Pinpoint the cell where the given text exists, returning its (X, Y) midpoint coordinate. 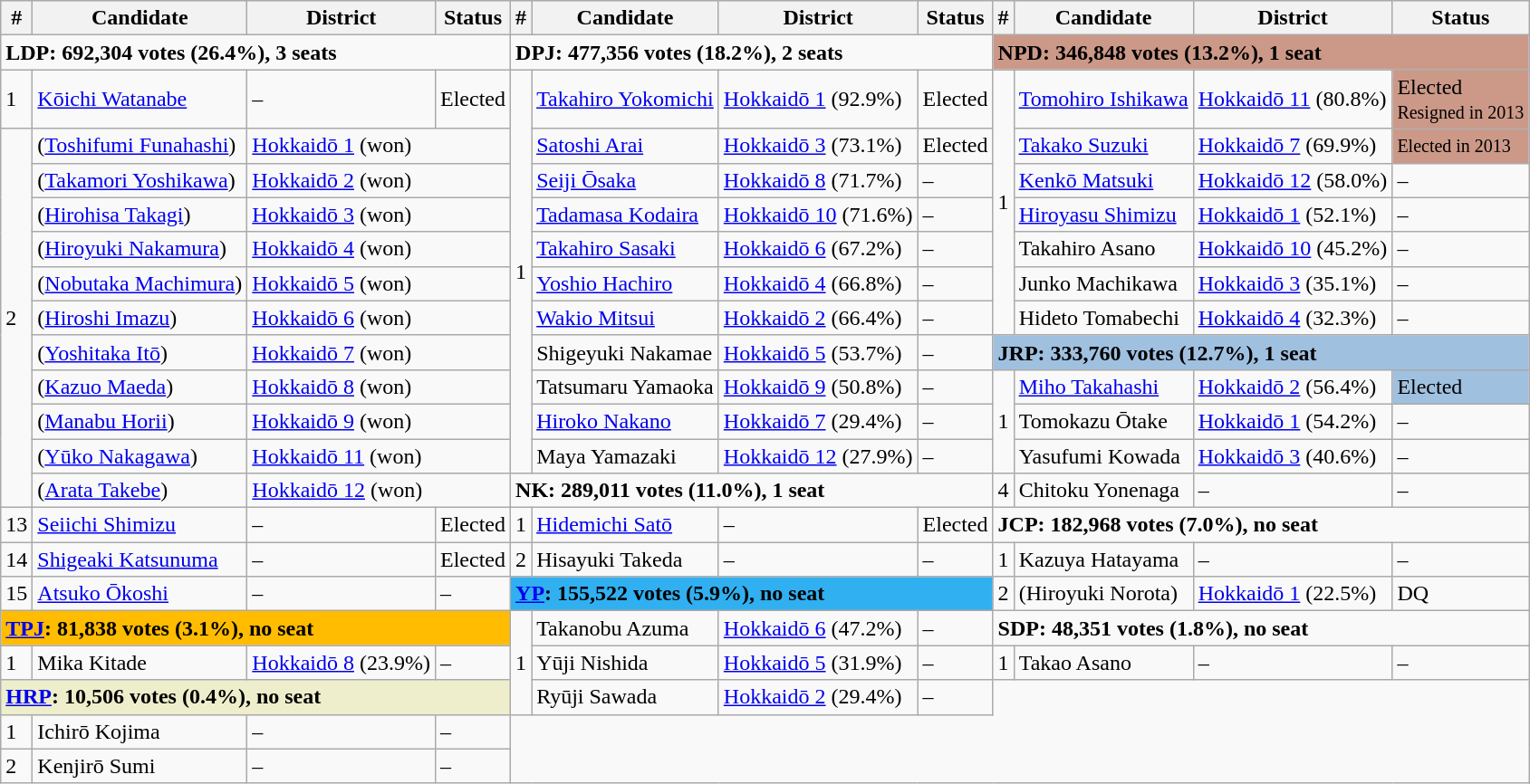
Hokkaidō 7 (won) (379, 352)
Hokkaidō 3 (73.1%) (818, 146)
(Hirohisa Takagi) (140, 215)
Hokkaidō 2 (66.4%) (818, 318)
Takahiro Yokomichi (625, 100)
Hokkaidō 9 (won) (379, 421)
Hokkaidō 7 (69.9%) (1293, 146)
Hokkaidō 8 (won) (379, 387)
ElectedResigned in 2013 (1460, 100)
(Hiroyuki Nakamura) (140, 249)
Hiroko Nakano (625, 421)
Seiji Ōsaka (625, 180)
Hisayuki Takeda (625, 559)
Kenkō Matsuki (1103, 180)
Elected in 2013 (1460, 146)
Yoshio Hachiro (625, 283)
Hokkaidō 1 (52.1%) (1293, 215)
Seiichi Shimizu (140, 525)
Takao Asano (1103, 663)
(Nobutaka Machimura) (140, 283)
(Yoshitaka Itō) (140, 352)
(Yūko Nakagawa) (140, 455)
HRP: 10,506 votes (0.4%), no seat (255, 697)
DPJ: 477,356 votes (18.2%), 2 seats (752, 53)
Hokkaidō 10 (45.2%) (1293, 249)
LDP: 692,304 votes (26.4%), 3 seats (255, 53)
Kazuya Hatayama (1103, 559)
Mika Kitade (140, 663)
Kōichi Watanabe (140, 100)
SDP: 48,351 votes (1.8%), no seat (1261, 628)
Hokkaidō 4 (66.8%) (818, 283)
Hokkaidō 6 (won) (379, 318)
Kenjirō Sumi (140, 766)
Hideto Tomabechi (1103, 318)
Hokkaidō 9 (50.8%) (818, 387)
Hokkaidō 7 (29.4%) (818, 421)
Hokkaidō 5 (53.7%) (818, 352)
Hokkaidō 1 (22.5%) (1293, 594)
Hokkaidō 11 (80.8%) (1293, 100)
Takahiro Asano (1103, 249)
NPD: 346,848 votes (13.2%), 1 seat (1261, 53)
Hokkaidō 8 (71.7%) (818, 180)
(Hiroyuki Norota) (1103, 594)
NK: 289,011 votes (11.0%), 1 seat (752, 491)
Takahiro Sasaki (625, 249)
Hokkaidō 2 (won) (379, 180)
Hokkaidō 8 (23.9%) (342, 663)
Hiroyasu Shimizu (1103, 215)
Tomokazu Ōtake (1103, 421)
TPJ: 81,838 votes (3.1%), no seat (255, 628)
Ryūji Sawada (625, 697)
Hokkaidō 11 (won) (379, 455)
(Arata Takebe) (140, 491)
Takako Suzuki (1103, 146)
Atsuko Ōkoshi (140, 594)
Hokkaidō 4 (32.3%) (1293, 318)
(Takamori Yoshikawa) (140, 180)
Hokkaidō 2 (56.4%) (1293, 387)
Shigeyuki Nakamae (625, 352)
15 (16, 594)
Satoshi Arai (625, 146)
JRP: 333,760 votes (12.7%), 1 seat (1261, 352)
Takanobu Azuma (625, 628)
Hokkaidō 2 (29.4%) (818, 697)
Hokkaidō 6 (47.2%) (818, 628)
Hokkaidō 4 (won) (379, 249)
13 (16, 525)
(Kazuo Maeda) (140, 387)
Hokkaidō 3 (won) (379, 215)
Hokkaidō 3 (40.6%) (1293, 455)
(Hiroshi Imazu) (140, 318)
Hokkaidō 1 (won) (379, 146)
14 (16, 559)
JCP: 182,968 votes (7.0%), no seat (1261, 525)
Hokkaidō 12 (won) (379, 491)
Hokkaidō 1 (54.2%) (1293, 421)
DQ (1460, 594)
Hokkaidō 5 (31.9%) (818, 663)
Junko Machikawa (1103, 283)
YP: 155,522 votes (5.9%), no seat (752, 594)
Shigeaki Katsunuma (140, 559)
Hokkaidō 12 (27.9%) (818, 455)
Ichirō Kojima (140, 731)
Hokkaidō 3 (35.1%) (1293, 283)
Hokkaidō 6 (67.2%) (818, 249)
(Toshifumi Funahashi) (140, 146)
Tomohiro Ishikawa (1103, 100)
Tadamasa Kodaira (625, 215)
Hokkaidō 5 (won) (379, 283)
Chitoku Yonenaga (1103, 491)
4 (1004, 491)
(Manabu Horii) (140, 421)
Hokkaidō 12 (58.0%) (1293, 180)
Hokkaidō 1 (92.9%) (818, 100)
Miho Takahashi (1103, 387)
Hokkaidō 10 (71.6%) (818, 215)
Maya Yamazaki (625, 455)
Wakio Mitsui (625, 318)
Tatsumaru Yamaoka (625, 387)
Yūji Nishida (625, 663)
Hidemichi Satō (625, 525)
Yasufumi Kowada (1103, 455)
